Identify which cell holds the provided text, then report its (x, y) central coordinate. 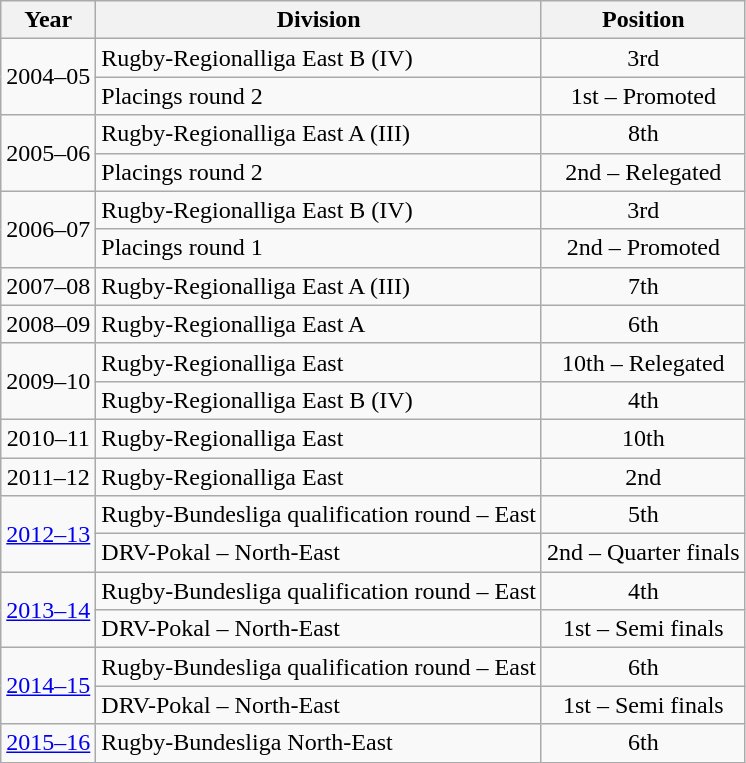
2nd – Relegated (643, 172)
2012–13 (48, 534)
2006–07 (48, 229)
Year (48, 20)
2010–11 (48, 438)
2nd – Promoted (643, 248)
2013–14 (48, 610)
2004–05 (48, 77)
2nd – Quarter finals (643, 553)
Division (319, 20)
2008–09 (48, 324)
10th (643, 438)
1st – Promoted (643, 96)
2nd (643, 477)
2011–12 (48, 477)
8th (643, 134)
5th (643, 515)
10th – Relegated (643, 362)
2005–06 (48, 153)
Rugby-Regionalliga East A (319, 324)
2014–15 (48, 686)
7th (643, 286)
Position (643, 20)
2007–08 (48, 286)
2015–16 (48, 743)
2009–10 (48, 381)
Rugby-Bundesliga North-East (319, 743)
Placings round 1 (319, 248)
